Extract the [x, y] coordinate from the center of the cell holding the provided text.  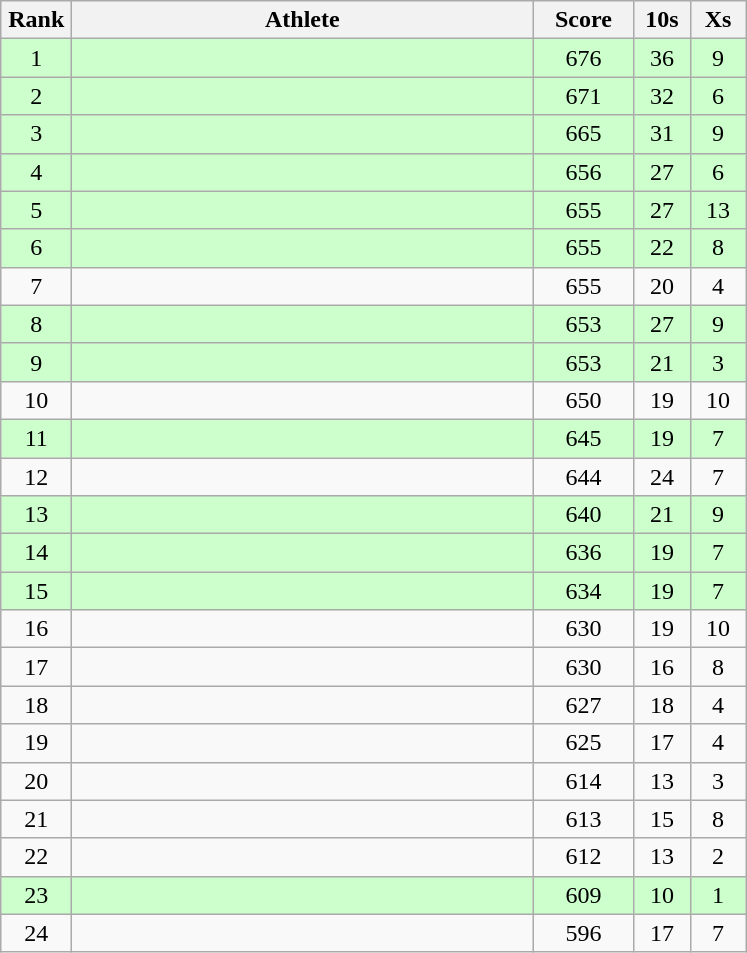
634 [584, 591]
612 [584, 857]
640 [584, 515]
644 [584, 477]
613 [584, 819]
614 [584, 781]
676 [584, 58]
Athlete [302, 20]
36 [662, 58]
627 [584, 705]
Rank [36, 20]
10s [662, 20]
11 [36, 438]
656 [584, 172]
Xs [718, 20]
596 [584, 933]
671 [584, 96]
12 [36, 477]
5 [36, 210]
14 [36, 553]
650 [584, 400]
609 [584, 895]
Score [584, 20]
31 [662, 134]
625 [584, 743]
645 [584, 438]
636 [584, 553]
23 [36, 895]
665 [584, 134]
32 [662, 96]
